Return the (X, Y) coordinate for the center point of the cell that contains the specified text.  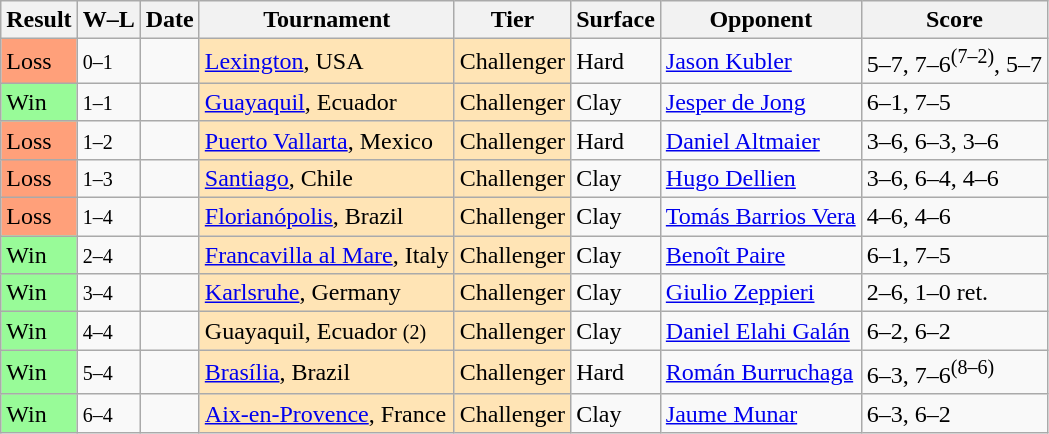
6–4 (108, 413)
W–L (108, 20)
Karlsruhe, Germany (326, 293)
Román Burruchaga (760, 372)
Date (170, 20)
4–6, 4–6 (954, 217)
Jason Kubler (760, 62)
Brasília, Brazil (326, 372)
Opponent (760, 20)
0–1 (108, 62)
Guayaquil, Ecuador (2) (326, 331)
3–4 (108, 293)
1–4 (108, 217)
Florianópolis, Brazil (326, 217)
1–2 (108, 140)
Hugo Dellien (760, 178)
Daniel Altmaier (760, 140)
Giulio Zeppieri (760, 293)
3–6, 6–4, 4–6 (954, 178)
5–7, 7–6(7–2), 5–7 (954, 62)
1–1 (108, 102)
Benoît Paire (760, 255)
Puerto Vallarta, Mexico (326, 140)
2–4 (108, 255)
Tournament (326, 20)
Aix-en-Provence, France (326, 413)
Francavilla al Mare, Italy (326, 255)
Tomás Barrios Vera (760, 217)
3–6, 6–3, 3–6 (954, 140)
Jesper de Jong (760, 102)
Tier (512, 20)
6–3, 6–2 (954, 413)
Result (39, 20)
2–6, 1–0 ret. (954, 293)
Jaume Munar (760, 413)
Lexington, USA (326, 62)
Score (954, 20)
6–2, 6–2 (954, 331)
Surface (616, 20)
4–4 (108, 331)
Daniel Elahi Galán (760, 331)
Guayaquil, Ecuador (326, 102)
Santiago, Chile (326, 178)
5–4 (108, 372)
1–3 (108, 178)
6–3, 7–6(8–6) (954, 372)
